Output the [x, y] coordinate of the center of the cell containing the given text.  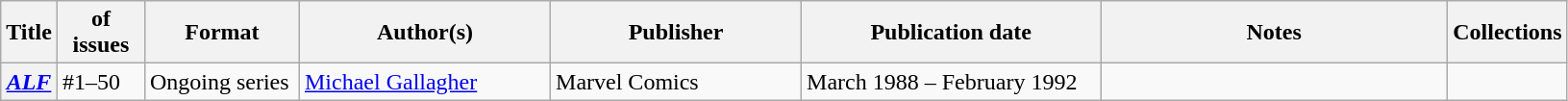
Publisher [677, 33]
Format [221, 33]
#1–50 [100, 82]
Author(s) [425, 33]
ALF [29, 82]
Marvel Comics [677, 82]
Title [29, 33]
Collections [1507, 33]
March 1988 – February 1992 [952, 82]
Ongoing series [221, 82]
Publication date [952, 33]
of issues [100, 33]
Notes [1275, 33]
Michael Gallagher [425, 82]
